Determine the (X, Y) coordinate at the center of the cell enclosing the given text.  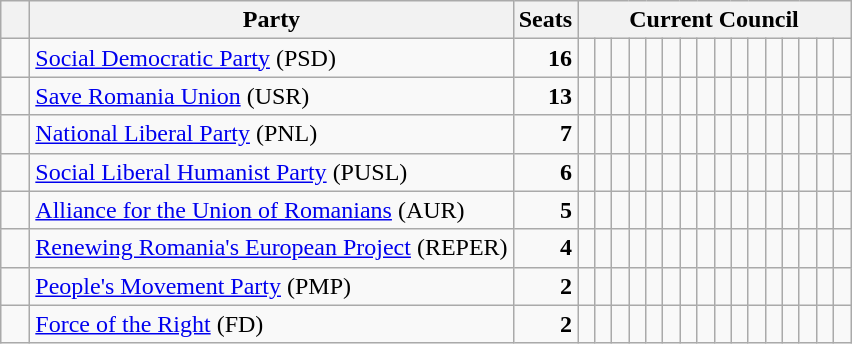
Party (272, 20)
Social Liberal Humanist Party (PUSL) (272, 172)
5 (545, 210)
7 (545, 134)
Current Council (714, 20)
National Liberal Party (PNL) (272, 134)
Force of the Right (FD) (272, 324)
Renewing Romania's European Project (REPER) (272, 248)
People's Movement Party (PMP) (272, 286)
13 (545, 96)
Seats (545, 20)
Alliance for the Union of Romanians (AUR) (272, 210)
Save Romania Union (USR) (272, 96)
4 (545, 248)
Social Democratic Party (PSD) (272, 58)
16 (545, 58)
6 (545, 172)
